Locate the cell with the specified text and output its [x, y] center coordinate. 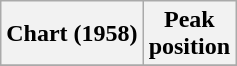
Peakposition [189, 34]
Chart (1958) [72, 34]
